Output the [x, y] coordinate of the center of the cell containing the given text.  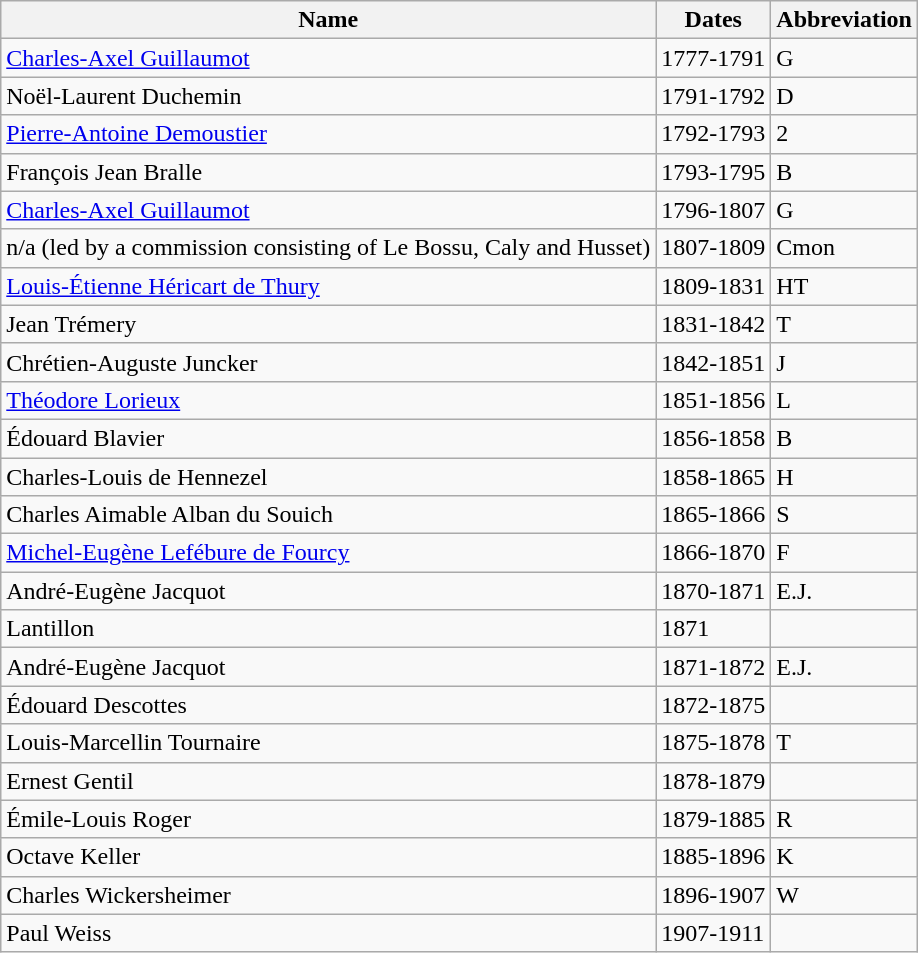
1875-1878 [714, 743]
1878-1879 [714, 781]
Émile-Louis Roger [328, 819]
1885-1896 [714, 857]
1896-1907 [714, 895]
Charles Wickersheimer [328, 895]
Paul Weiss [328, 933]
1842-1851 [714, 362]
D [844, 96]
Noël-Laurent Duchemin [328, 96]
Louis-Étienne Héricart de Thury [328, 286]
François Jean Bralle [328, 172]
Name [328, 20]
1871-1872 [714, 667]
1807-1809 [714, 248]
1866-1870 [714, 553]
1879-1885 [714, 819]
1792-1793 [714, 134]
1851-1856 [714, 400]
L [844, 400]
n/a (led by a commission consisting of Le Bossu, Caly and Husset) [328, 248]
1777-1791 [714, 58]
J [844, 362]
2 [844, 134]
Pierre-Antoine Demoustier [328, 134]
K [844, 857]
Charles-Louis de Hennezel [328, 477]
1791-1792 [714, 96]
Lantillon [328, 629]
HT [844, 286]
S [844, 515]
1870-1871 [714, 591]
1858-1865 [714, 477]
1831-1842 [714, 324]
Chrétien-Auguste Juncker [328, 362]
Cmon [844, 248]
Théodore Lorieux [328, 400]
Jean Trémery [328, 324]
W [844, 895]
H [844, 477]
Octave Keller [328, 857]
R [844, 819]
1796-1807 [714, 210]
Michel-Eugène Lefébure de Fourcy [328, 553]
Ernest Gentil [328, 781]
Abbreviation [844, 20]
1872-1875 [714, 705]
Édouard Descottes [328, 705]
1907-1911 [714, 933]
Charles Aimable Alban du Souich [328, 515]
1865-1866 [714, 515]
Édouard Blavier [328, 438]
1871 [714, 629]
1856-1858 [714, 438]
Dates [714, 20]
F [844, 553]
1809-1831 [714, 286]
1793-1795 [714, 172]
Louis-Marcellin Tournaire [328, 743]
